Pinpoint the cell where the given text exists, returning its (x, y) midpoint coordinate. 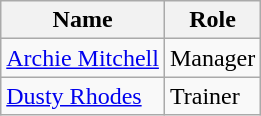
Name (83, 20)
Dusty Rhodes (83, 96)
Trainer (212, 96)
Archie Mitchell (83, 58)
Manager (212, 58)
Role (212, 20)
